Search for the cell housing the specified text and yield its (x, y) center coordinate. 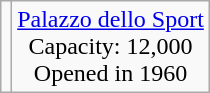
Palazzo dello SportCapacity: 12,000Opened in 1960 (111, 47)
